Locate the cell with the specified text and output its [x, y] center coordinate. 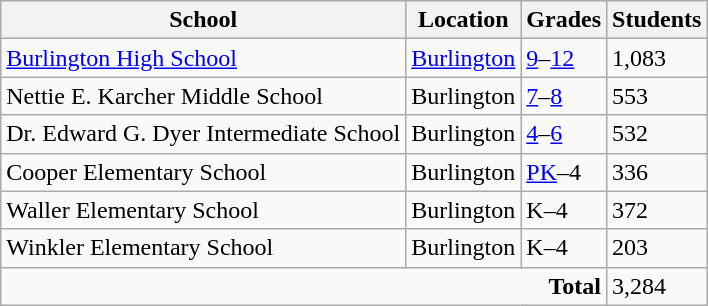
Cooper Elementary School [204, 172]
532 [657, 134]
Students [657, 20]
336 [657, 172]
203 [657, 248]
1,083 [657, 58]
Winkler Elementary School [204, 248]
4–6 [564, 134]
School [204, 20]
Grades [564, 20]
PK–4 [564, 172]
Nettie E. Karcher Middle School [204, 96]
Burlington High School [204, 58]
Dr. Edward G. Dyer Intermediate School [204, 134]
3,284 [657, 286]
9–12 [564, 58]
372 [657, 210]
553 [657, 96]
Location [464, 20]
Total [304, 286]
7–8 [564, 96]
Waller Elementary School [204, 210]
